Determine the (X, Y) coordinate at the center of the cell enclosing the given text.  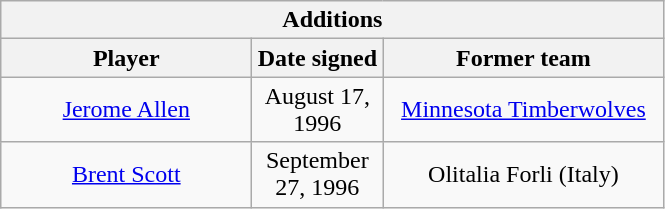
Additions (332, 20)
August 17, 1996 (318, 110)
Minnesota Timberwolves (524, 110)
Jerome Allen (126, 110)
Olitalia Forli (Italy) (524, 174)
Brent Scott (126, 174)
Former team (524, 58)
Date signed (318, 58)
September 27, 1996 (318, 174)
Player (126, 58)
